Pinpoint the cell where the given text exists, returning its (x, y) midpoint coordinate. 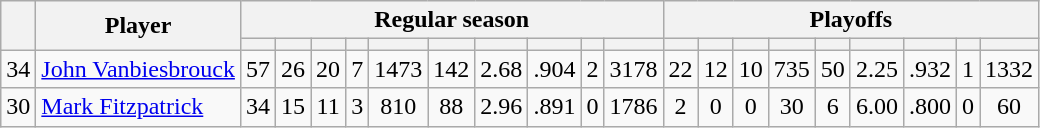
Mark Fitzpatrick (138, 107)
26 (292, 69)
.891 (554, 107)
1786 (634, 107)
1473 (398, 69)
6.00 (876, 107)
2.96 (502, 107)
Playoffs (851, 20)
6 (832, 107)
John Vanbiesbrouck (138, 69)
Player (138, 26)
.932 (930, 69)
22 (680, 69)
57 (258, 69)
1 (968, 69)
3 (358, 107)
20 (328, 69)
11 (328, 107)
12 (716, 69)
60 (1010, 107)
1332 (1010, 69)
2.68 (502, 69)
50 (832, 69)
.800 (930, 107)
735 (792, 69)
.904 (554, 69)
Regular season (452, 20)
88 (452, 107)
142 (452, 69)
7 (358, 69)
810 (398, 107)
2.25 (876, 69)
3178 (634, 69)
15 (292, 107)
10 (750, 69)
